Detect which cell encompasses the target text, then output its [x, y] center coordinate. 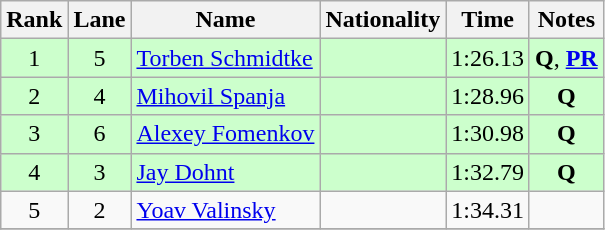
Time [488, 20]
1:30.98 [488, 134]
1 [34, 58]
Torben Schmidtke [226, 58]
Notes [566, 20]
6 [100, 134]
Q, PR [566, 58]
Nationality [383, 20]
Mihovil Spanja [226, 96]
Lane [100, 20]
Rank [34, 20]
1:28.96 [488, 96]
Alexey Fomenkov [226, 134]
Jay Dohnt [226, 172]
1:32.79 [488, 172]
1:26.13 [488, 58]
1:34.31 [488, 210]
Name [226, 20]
Yoav Valinsky [226, 210]
